Locate the cell with the specified text and output its [x, y] center coordinate. 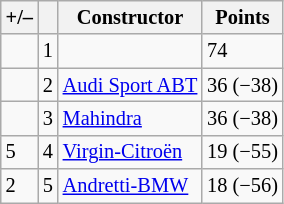
Audi Sport ABT [130, 85]
Points [242, 17]
74 [242, 51]
3 [48, 118]
1 [48, 51]
4 [48, 152]
+/– [20, 17]
Constructor [130, 17]
18 (−56) [242, 186]
19 (−55) [242, 152]
Andretti-BMW [130, 186]
Mahindra [130, 118]
Virgin-Citroën [130, 152]
